Search for the cell housing the specified text and yield its [x, y] center coordinate. 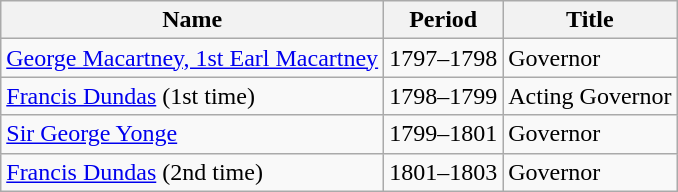
George Macartney, 1st Earl Macartney [192, 58]
1798–1799 [444, 96]
Title [590, 20]
Period [444, 20]
1797–1798 [444, 58]
Francis Dundas (2nd time) [192, 172]
Sir George Yonge [192, 134]
1801–1803 [444, 172]
Name [192, 20]
Acting Governor [590, 96]
1799–1801 [444, 134]
Francis Dundas (1st time) [192, 96]
